Return (X, Y) of the center of cell containing provided text 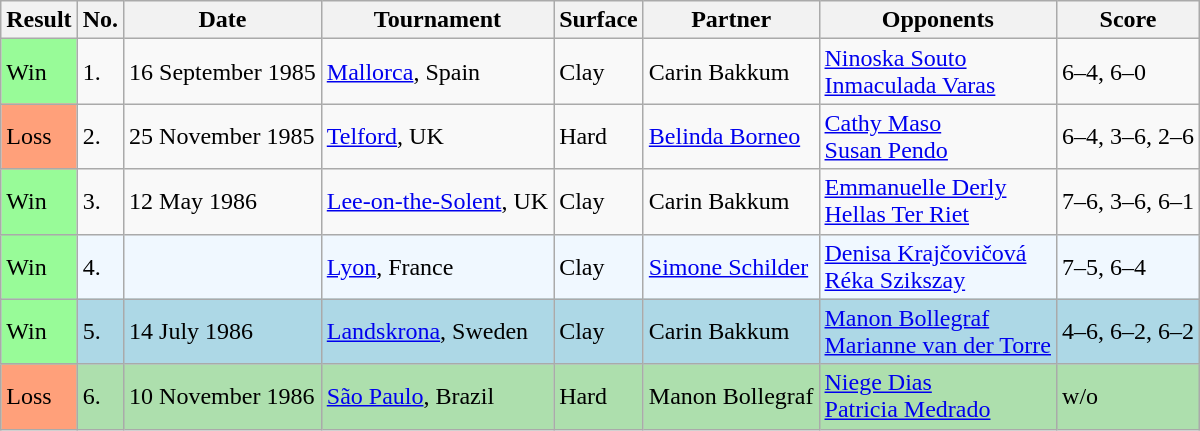
Lee-on-the-Solent, UK (437, 202)
7–5, 6–4 (1128, 266)
Opponents (938, 20)
Simone Schilder (731, 266)
No. (100, 20)
Cathy Maso Susan Pendo (938, 136)
2. (100, 136)
3. (100, 202)
12 May 1986 (223, 202)
Niege Dias Patricia Medrado (938, 396)
10 November 1986 (223, 396)
Manon Bollegraf (731, 396)
São Paulo, Brazil (437, 396)
Lyon, France (437, 266)
16 September 1985 (223, 72)
Telford, UK (437, 136)
Date (223, 20)
1. (100, 72)
Score (1128, 20)
14 July 1986 (223, 332)
4–6, 6–2, 6–2 (1128, 332)
Surface (599, 20)
Landskrona, Sweden (437, 332)
Partner (731, 20)
25 November 1985 (223, 136)
Tournament (437, 20)
Result (39, 20)
Denisa Krajčovičová Réka Szikszay (938, 266)
Mallorca, Spain (437, 72)
4. (100, 266)
6–4, 3–6, 2–6 (1128, 136)
Manon Bollegraf Marianne van der Torre (938, 332)
Emmanuelle Derly Hellas Ter Riet (938, 202)
Ninoska Souto Inmaculada Varas (938, 72)
6. (100, 396)
5. (100, 332)
6–4, 6–0 (1128, 72)
7–6, 3–6, 6–1 (1128, 202)
w/o (1128, 396)
Belinda Borneo (731, 136)
